Extract the [x, y] coordinate from the center of the cell holding the provided text.  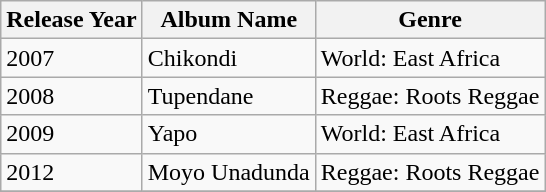
2008 [72, 96]
Tupendane [228, 96]
2012 [72, 172]
2009 [72, 134]
Genre [430, 20]
Chikondi [228, 58]
2007 [72, 58]
Release Year [72, 20]
Album Name [228, 20]
Moyo Unadunda [228, 172]
Yapo [228, 134]
